Search for the cell housing the specified text and yield its [x, y] center coordinate. 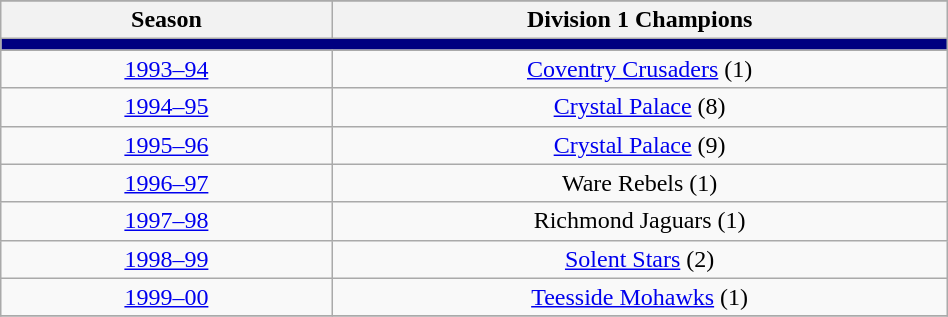
Ware Rebels (1) [640, 183]
Crystal Palace (9) [640, 145]
Season [166, 20]
1998–99 [166, 259]
Coventry Crusaders (1) [640, 69]
1996–97 [166, 183]
1999–00 [166, 297]
Teesside Mohawks (1) [640, 297]
1995–96 [166, 145]
1994–95 [166, 107]
1993–94 [166, 69]
1997–98 [166, 221]
Crystal Palace (8) [640, 107]
Richmond Jaguars (1) [640, 221]
Solent Stars (2) [640, 259]
Division 1 Champions [640, 20]
